Scan for the cell matching the given text and deliver its [x, y] coordinate at center. 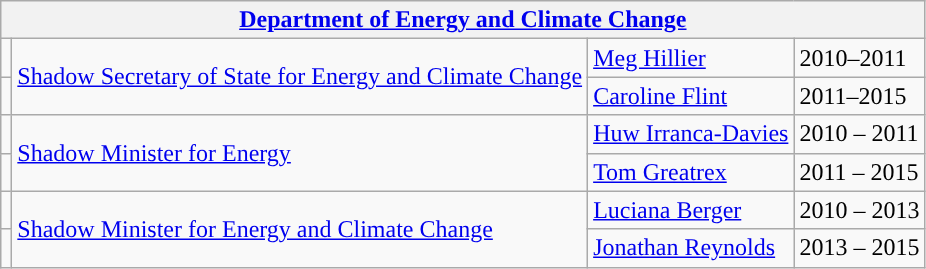
Shadow Secretary of State for Energy and Climate Change [300, 77]
Luciana Berger [691, 210]
2011 – 2015 [860, 172]
Shadow Minister for Energy [300, 153]
Jonathan Reynolds [691, 248]
2010–2011 [860, 58]
Huw Irranca-Davies [691, 134]
2010 – 2011 [860, 134]
2011–2015 [860, 96]
Shadow Minister for Energy and Climate Change [300, 229]
Tom Greatrex [691, 172]
2013 – 2015 [860, 248]
2010 – 2013 [860, 210]
Caroline Flint [691, 96]
Meg Hillier [691, 58]
Department of Energy and Climate Change [463, 20]
